Capture the cell that displays the provided text and extract its [x, y] central coordinate. 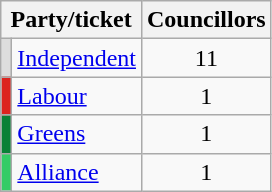
Greens [77, 134]
Councillors [206, 20]
Labour [77, 96]
Alliance [77, 172]
11 [206, 58]
Party/ticket [72, 20]
Independent [77, 58]
